Find where the given text appears and provide that cell's center as [X, Y] coordinate. 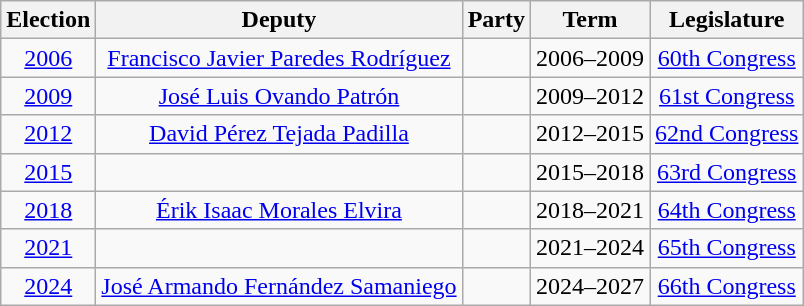
2009–2012 [590, 96]
2024 [48, 286]
José Armando Fernández Samaniego [279, 286]
Francisco Javier Paredes Rodríguez [279, 58]
64th Congress [727, 210]
2009 [48, 96]
Party [496, 20]
60th Congress [727, 58]
66th Congress [727, 286]
2015 [48, 172]
Érik Isaac Morales Elvira [279, 210]
2012–2015 [590, 134]
2021–2024 [590, 248]
2006–2009 [590, 58]
61st Congress [727, 96]
Legislature [727, 20]
65th Congress [727, 248]
David Pérez Tejada Padilla [279, 134]
2018–2021 [590, 210]
62nd Congress [727, 134]
Election [48, 20]
2018 [48, 210]
63rd Congress [727, 172]
2015–2018 [590, 172]
2006 [48, 58]
José Luis Ovando Patrón [279, 96]
2012 [48, 134]
Deputy [279, 20]
Term [590, 20]
2024–2027 [590, 286]
2021 [48, 248]
